Search for the cell housing the specified text and yield its [x, y] center coordinate. 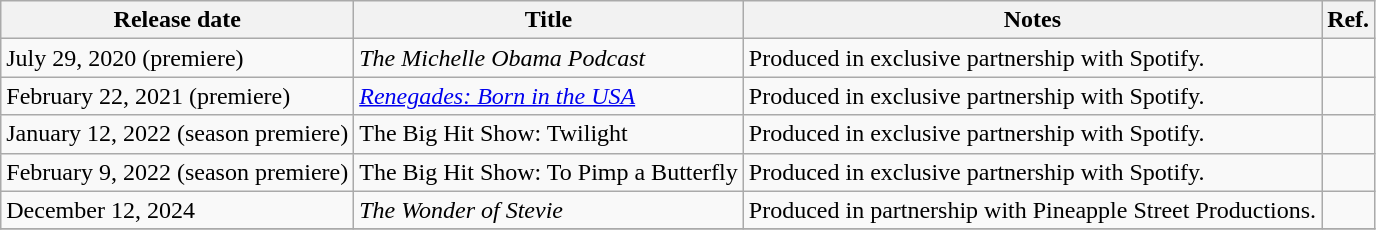
Ref. [1348, 20]
The Wonder of Stevie [549, 210]
The Big Hit Show: Twilight [549, 134]
February 9, 2022 (season premiere) [178, 172]
Title [549, 20]
The Michelle Obama Podcast [549, 58]
December 12, 2024 [178, 210]
The Big Hit Show: To Pimp a Butterfly [549, 172]
Release date [178, 20]
Produced in partnership with Pineapple Street Productions. [1032, 210]
Notes [1032, 20]
Renegades: Born in the USA [549, 96]
July 29, 2020 (premiere) [178, 58]
January 12, 2022 (season premiere) [178, 134]
February 22, 2021 (premiere) [178, 96]
